Pinpoint the cell where the given text exists, returning its [x, y] midpoint coordinate. 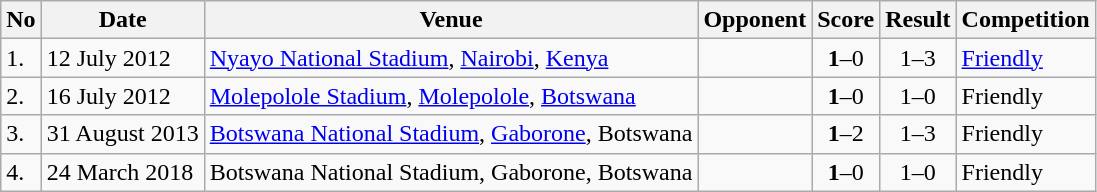
Competition [1026, 20]
1. [21, 58]
4. [21, 172]
Opponent [755, 20]
Venue [451, 20]
Result [918, 20]
2. [21, 96]
31 August 2013 [122, 134]
Date [122, 20]
3. [21, 134]
24 March 2018 [122, 172]
Nyayo National Stadium, Nairobi, Kenya [451, 58]
Score [846, 20]
Molepolole Stadium, Molepolole, Botswana [451, 96]
No [21, 20]
12 July 2012 [122, 58]
1–2 [846, 134]
16 July 2012 [122, 96]
